Provide the [X, Y] coordinate of the cell's center where the given text is located.  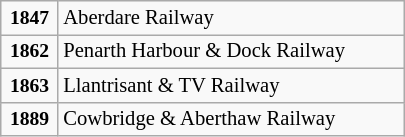
Aberdare Railway [231, 17]
1847 [30, 17]
1889 [30, 119]
Penarth Harbour & Dock Railway [231, 51]
1863 [30, 85]
Llantrisant & TV Railway [231, 85]
1862 [30, 51]
Cowbridge & Aberthaw Railway [231, 119]
